Return [x, y] of the center of cell containing provided text 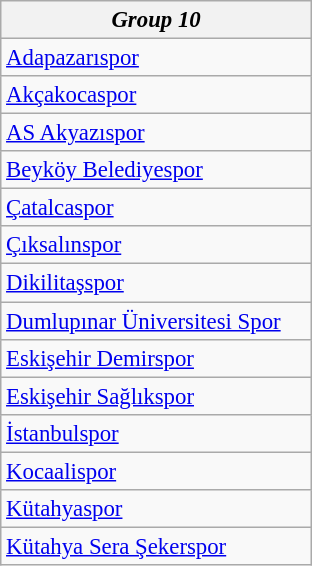
Adapazarıspor [156, 58]
Beyköy Belediyespor [156, 170]
İstanbulspor [156, 433]
Eskişehir Sağlıkspor [156, 396]
Kütahyaspor [156, 509]
Kütahya Sera Şekerspor [156, 546]
Kocaalispor [156, 471]
Akçakocaspor [156, 95]
Dumlupınar Üniversitesi Spor [156, 321]
Eskişehir Demirspor [156, 358]
Çıksalınspor [156, 245]
Group 10 [156, 20]
Çatalcaspor [156, 208]
AS Akyazıspor [156, 133]
Dikilitaşspor [156, 283]
